Extract the [X, Y] coordinate from the center of the cell holding the provided text.  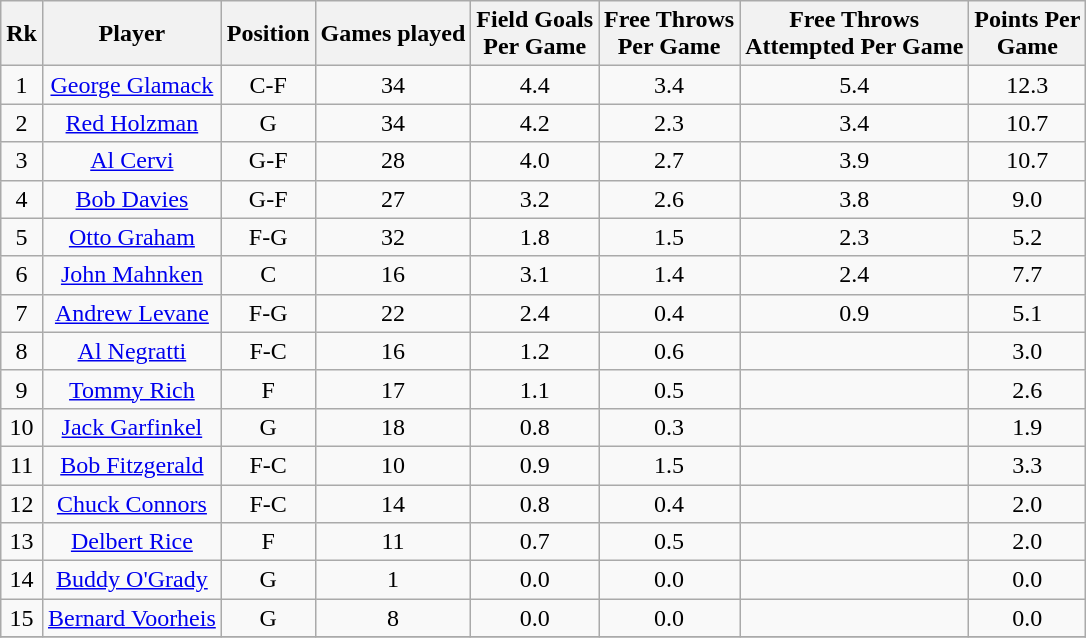
Al Negratti [132, 351]
17 [393, 389]
Red Holzman [132, 123]
5.1 [1028, 313]
12 [22, 503]
Chuck Connors [132, 503]
0.3 [670, 427]
Games played [393, 34]
5.2 [1028, 237]
Buddy O'Grady [132, 580]
15 [22, 618]
3 [22, 161]
Al Cervi [132, 161]
13 [22, 542]
9.0 [1028, 199]
Free ThrowsAttempted Per Game [854, 34]
9 [22, 389]
Bernard Voorheis [132, 618]
18 [393, 427]
Bob Davies [132, 199]
Free ThrowsPer Game [670, 34]
5 [22, 237]
3.8 [854, 199]
3.1 [535, 275]
22 [393, 313]
5.4 [854, 85]
7.7 [1028, 275]
Andrew Levane [132, 313]
1.8 [535, 237]
12.3 [1028, 85]
Jack Garfinkel [132, 427]
John Mahnken [132, 275]
3.0 [1028, 351]
7 [22, 313]
4.0 [535, 161]
Position [268, 34]
George Glamack [132, 85]
3.2 [535, 199]
Tommy Rich [132, 389]
Player [132, 34]
3.9 [854, 161]
C [268, 275]
Delbert Rice [132, 542]
Otto Graham [132, 237]
0.7 [535, 542]
Field GoalsPer Game [535, 34]
1.9 [1028, 427]
3.3 [1028, 465]
2 [22, 123]
Points PerGame [1028, 34]
28 [393, 161]
1.4 [670, 275]
1.1 [535, 389]
0.6 [670, 351]
1.2 [535, 351]
4 [22, 199]
Rk [22, 34]
2.7 [670, 161]
4.2 [535, 123]
4.4 [535, 85]
Bob Fitzgerald [132, 465]
6 [22, 275]
27 [393, 199]
32 [393, 237]
C-F [268, 85]
